Output the [X, Y] coordinate of the center of the cell containing the given text.  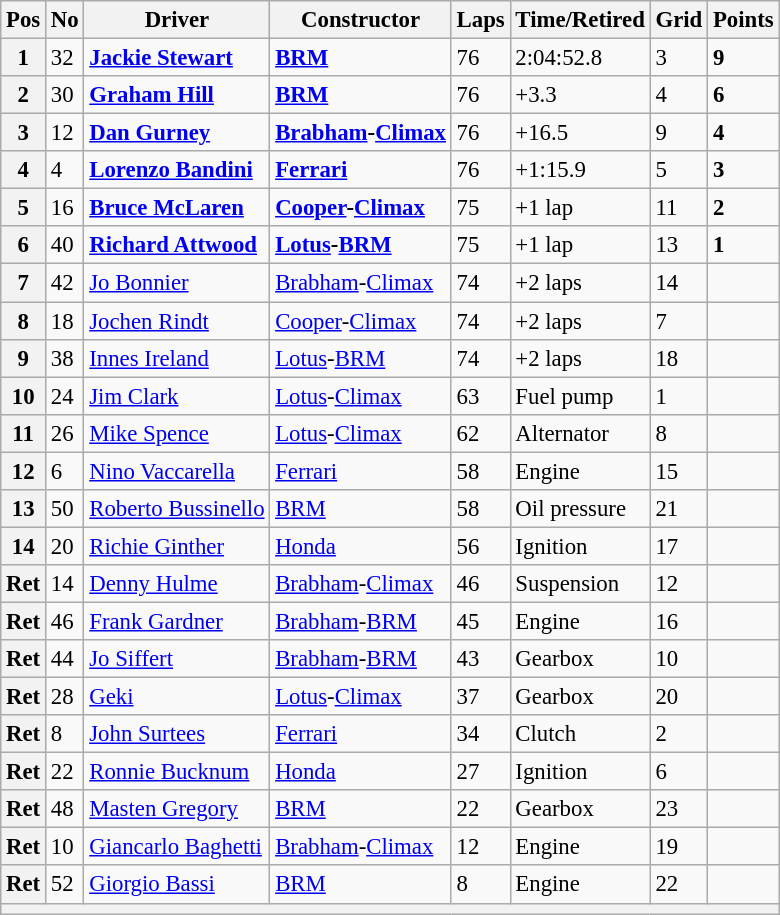
Giancarlo Baghetti [177, 847]
Fuel pump [580, 396]
42 [65, 283]
Laps [480, 20]
30 [65, 95]
23 [678, 809]
Jo Bonnier [177, 283]
26 [65, 433]
Lorenzo Bandini [177, 170]
Frank Gardner [177, 621]
Oil pressure [580, 509]
Suspension [580, 584]
Constructor [360, 20]
Geki [177, 697]
Jo Siffert [177, 659]
No [65, 20]
24 [65, 396]
52 [65, 885]
Nino Vaccarella [177, 471]
38 [65, 358]
28 [65, 697]
Clutch [580, 734]
Dan Gurney [177, 133]
Ronnie Bucknum [177, 772]
Roberto Bussinello [177, 509]
Graham Hill [177, 95]
Denny Hulme [177, 584]
45 [480, 621]
21 [678, 509]
Jochen Rindt [177, 321]
Richie Ginther [177, 546]
40 [65, 245]
37 [480, 697]
+1:15.9 [580, 170]
50 [65, 509]
15 [678, 471]
Alternator [580, 433]
44 [65, 659]
Driver [177, 20]
2:04:52.8 [580, 58]
Mike Spence [177, 433]
27 [480, 772]
63 [480, 396]
Jim Clark [177, 396]
43 [480, 659]
+16.5 [580, 133]
34 [480, 734]
19 [678, 847]
Richard Attwood [177, 245]
Time/Retired [580, 20]
Innes Ireland [177, 358]
17 [678, 546]
Masten Gregory [177, 809]
48 [65, 809]
Grid [678, 20]
62 [480, 433]
Jackie Stewart [177, 58]
56 [480, 546]
Bruce McLaren [177, 208]
Points [744, 20]
John Surtees [177, 734]
Giorgio Bassi [177, 885]
32 [65, 58]
Pos [24, 20]
+3.3 [580, 95]
